Provide the [x, y] coordinate of the cell's center where the given text is located.  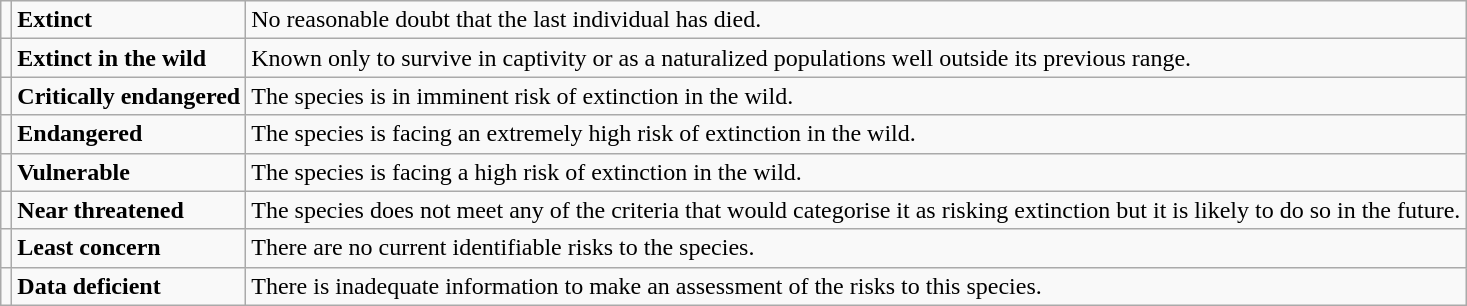
Data deficient [129, 286]
The species is facing a high risk of extinction in the wild. [856, 172]
Vulnerable [129, 172]
Least concern [129, 248]
The species is facing an extremely high risk of extinction in the wild. [856, 134]
Extinct [129, 20]
Near threatened [129, 210]
Known only to survive in captivity or as a naturalized populations well outside its previous range. [856, 58]
There are no current identifiable risks to the species. [856, 248]
The species does not meet any of the criteria that would categorise it as risking extinction but it is likely to do so in the future. [856, 210]
Endangered [129, 134]
No reasonable doubt that the last individual has died. [856, 20]
Critically endangered [129, 96]
There is inadequate information to make an assessment of the risks to this species. [856, 286]
Extinct in the wild [129, 58]
The species is in imminent risk of extinction in the wild. [856, 96]
